Provide the (x, y) coordinate of the cell's center where the given text is located.  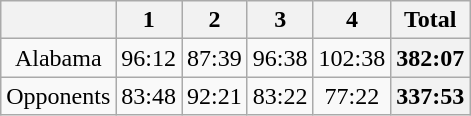
Opponents (58, 96)
102:38 (352, 58)
4 (352, 20)
Total (430, 20)
Alabama (58, 58)
3 (280, 20)
382:07 (430, 58)
83:22 (280, 96)
2 (215, 20)
96:38 (280, 58)
96:12 (149, 58)
87:39 (215, 58)
92:21 (215, 96)
77:22 (352, 96)
1 (149, 20)
337:53 (430, 96)
83:48 (149, 96)
